Provide the [X, Y] coordinate of the cell's center where the given text is located.  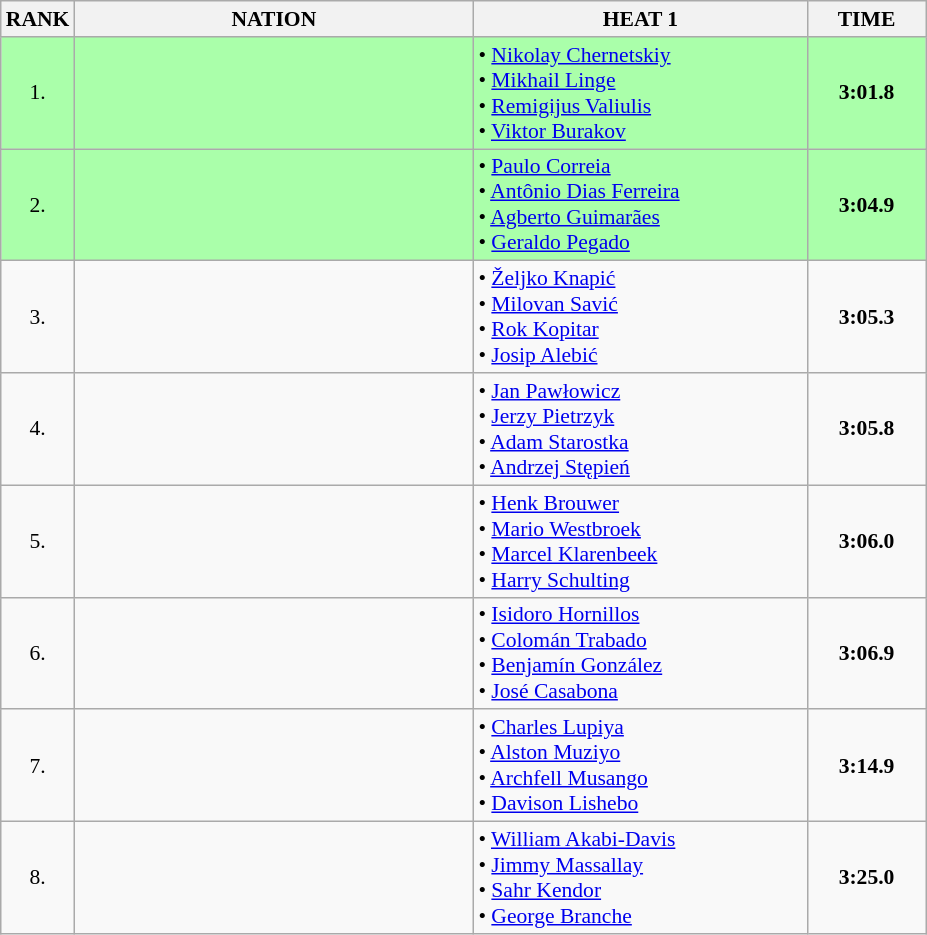
• Isidoro Hornillos• Colomán Trabado• Benjamín González• José Casabona [640, 653]
• William Akabi-Davis• Jimmy Massallay• Sahr Kendor• George Branche [640, 878]
3:05.8 [866, 429]
1. [38, 93]
• Jan Pawłowicz• Jerzy Pietrzyk• Adam Starostka• Andrzej Stępień [640, 429]
• Paulo Correia• Antônio Dias Ferreira• Agberto Guimarães• Geraldo Pegado [640, 205]
3:14.9 [866, 766]
5. [38, 541]
3. [38, 317]
3:06.9 [866, 653]
8. [38, 878]
TIME [866, 19]
3:25.0 [866, 878]
NATION [274, 19]
HEAT 1 [640, 19]
6. [38, 653]
• Henk Brouwer• Mario Westbroek• Marcel Klarenbeek• Harry Schulting [640, 541]
RANK [38, 19]
2. [38, 205]
3:05.3 [866, 317]
3:01.8 [866, 93]
3:04.9 [866, 205]
• Nikolay Chernetskiy• Mikhail Linge• Remigijus Valiulis• Viktor Burakov [640, 93]
• Charles Lupiya• Alston Muziyo• Archfell Musango• Davison Lishebo [640, 766]
7. [38, 766]
• Željko Knapić• Milovan Savić• Rok Kopitar• Josip Alebić [640, 317]
3:06.0 [866, 541]
4. [38, 429]
